Search for the cell housing the specified text and yield its [X, Y] center coordinate. 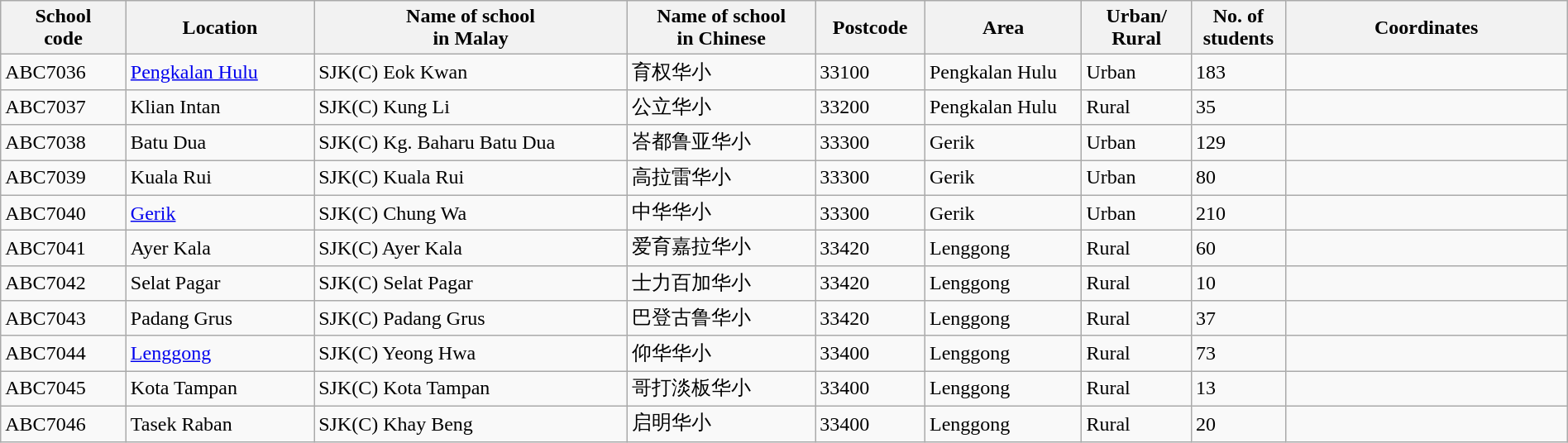
育权华小 [721, 73]
80 [1238, 179]
ABC7041 [64, 248]
爱育嘉拉华小 [721, 248]
10 [1238, 283]
Tasek Raban [220, 423]
ABC7037 [64, 107]
SJK(C) Ayer Kala [471, 248]
Area [1002, 28]
210 [1238, 213]
SJK(C) Chung Wa [471, 213]
ABC7040 [64, 213]
Name of schoolin Malay [471, 28]
ABC7036 [64, 73]
Location [220, 28]
ABC7045 [64, 388]
35 [1238, 107]
Batu Dua [220, 142]
Name of schoolin Chinese [721, 28]
33100 [870, 73]
183 [1238, 73]
SJK(C) Kuala Rui [471, 179]
ABC7046 [64, 423]
高拉雷华小 [721, 179]
Ayer Kala [220, 248]
士力百加华小 [721, 283]
Selat Pagar [220, 283]
ABC7038 [64, 142]
Schoolcode [64, 28]
峇都鲁亚华小 [721, 142]
SJK(C) Khay Beng [471, 423]
73 [1238, 354]
启明华小 [721, 423]
Klian Intan [220, 107]
20 [1238, 423]
Padang Grus [220, 319]
巴登古鲁华小 [721, 319]
No. ofstudents [1238, 28]
Coordinates [1426, 28]
129 [1238, 142]
SJK(C) Yeong Hwa [471, 354]
SJK(C) Padang Grus [471, 319]
SJK(C) Kung Li [471, 107]
公立华小 [721, 107]
Kota Tampan [220, 388]
ABC7043 [64, 319]
SJK(C) Kg. Baharu Batu Dua [471, 142]
Postcode [870, 28]
ABC7044 [64, 354]
哥打淡板华小 [721, 388]
Urban/Rural [1136, 28]
ABC7039 [64, 179]
ABC7042 [64, 283]
37 [1238, 319]
13 [1238, 388]
SJK(C) Eok Kwan [471, 73]
SJK(C) Kota Tampan [471, 388]
中华华小 [721, 213]
60 [1238, 248]
Kuala Rui [220, 179]
SJK(C) Selat Pagar [471, 283]
33200 [870, 107]
仰华华小 [721, 354]
